For the text-containing cell, return its midpoint in [X, Y] coordinate format. 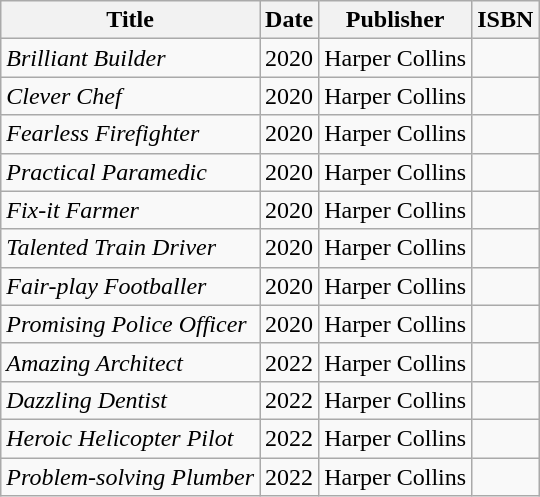
Brilliant Builder [130, 58]
Date [290, 20]
Fearless Firefighter [130, 134]
Fair-play Footballer [130, 286]
Publisher [396, 20]
Promising Police Officer [130, 324]
Heroic Helicopter Pilot [130, 438]
Fix-it Farmer [130, 210]
Problem-solving Plumber [130, 477]
Amazing Architect [130, 362]
Clever Chef [130, 96]
Talented Train Driver [130, 248]
ISBN [506, 20]
Title [130, 20]
Dazzling Dentist [130, 400]
Practical Paramedic [130, 172]
